Find where the given text appears and provide that cell's center as (x, y) coordinate. 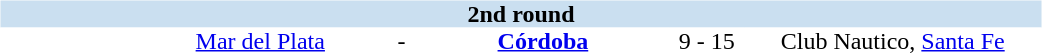
- (402, 42)
2nd round (520, 14)
Mar del Plata (260, 42)
9 - 15 (706, 42)
Club Nautico, Santa Fe (893, 42)
Córdoba (542, 42)
